Extract the [x, y] coordinate from the center of the cell holding the provided text.  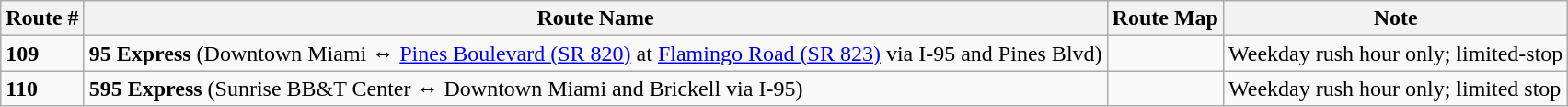
95 Express (Downtown Miami ↔ Pines Boulevard (SR 820) at Flamingo Road (SR 823) via I-95 and Pines Blvd) [595, 53]
Route Name [595, 18]
Weekday rush hour only; limited stop [1395, 89]
Route # [42, 18]
Note [1395, 18]
Route Map [1165, 18]
110 [42, 89]
Weekday rush hour only; limited-stop [1395, 53]
109 [42, 53]
595 Express (Sunrise BB&T Center ↔ Downtown Miami and Brickell via I-95) [595, 89]
